Determine the (X, Y) coordinate at the center of the cell enclosing the given text.  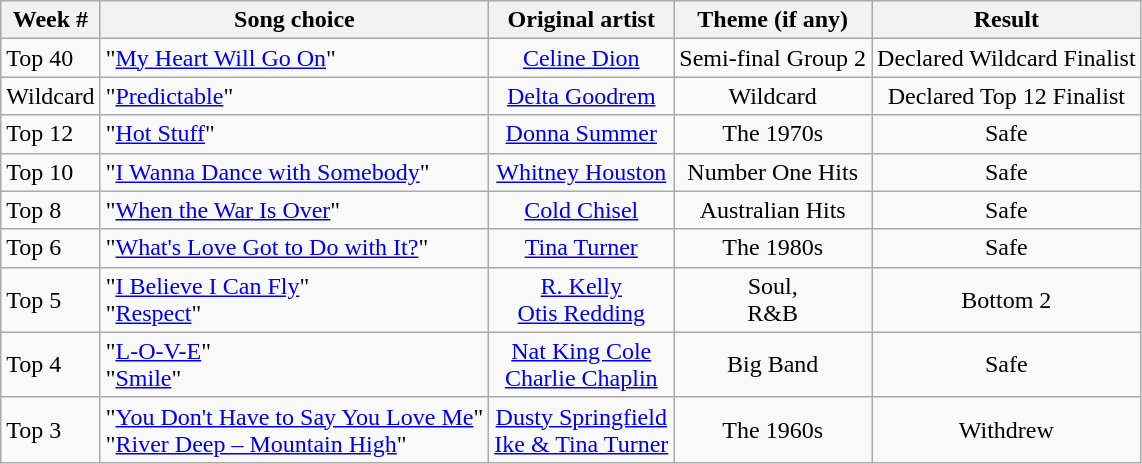
The 1960s (773, 430)
Top 3 (50, 430)
Cold Chisel (582, 210)
Declared Top 12 Finalist (1007, 96)
Week # (50, 20)
Theme (if any) (773, 20)
Top 5 (50, 300)
Withdrew (1007, 430)
Tina Turner (582, 248)
Nat King ColeCharlie Chaplin (582, 364)
Whitney Houston (582, 172)
Original artist (582, 20)
"What's Love Got to Do with It?" (294, 248)
"When the War Is Over" (294, 210)
"L-O-V-E""Smile" (294, 364)
"My Heart Will Go On" (294, 58)
Top 8 (50, 210)
Bottom 2 (1007, 300)
Number One Hits (773, 172)
"Predictable" (294, 96)
Top 6 (50, 248)
Result (1007, 20)
Delta Goodrem (582, 96)
The 1980s (773, 248)
"I Wanna Dance with Somebody" (294, 172)
"Hot Stuff" (294, 134)
Soul,R&B (773, 300)
Dusty SpringfieldIke & Tina Turner (582, 430)
R. KellyOtis Redding (582, 300)
Celine Dion (582, 58)
Top 10 (50, 172)
The 1970s (773, 134)
Australian Hits (773, 210)
Declared Wildcard Finalist (1007, 58)
Donna Summer (582, 134)
"I Believe I Can Fly""Respect" (294, 300)
Song choice (294, 20)
Semi-final Group 2 (773, 58)
Top 4 (50, 364)
Top 12 (50, 134)
Big Band (773, 364)
"You Don't Have to Say You Love Me""River Deep – Mountain High" (294, 430)
Top 40 (50, 58)
